Capture the cell that displays the provided text and extract its [x, y] central coordinate. 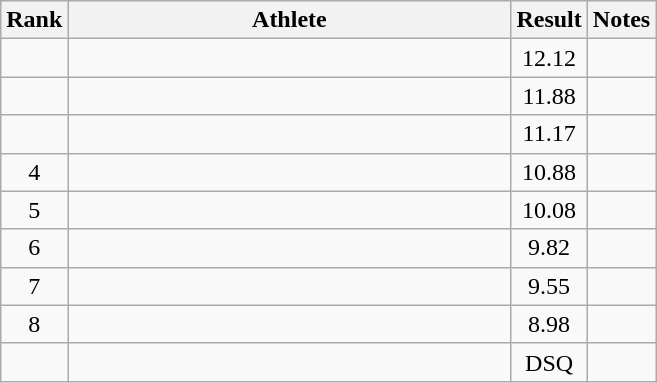
10.08 [549, 210]
9.82 [549, 248]
12.12 [549, 58]
10.88 [549, 172]
6 [34, 248]
Athlete [290, 20]
8.98 [549, 324]
8 [34, 324]
Result [549, 20]
4 [34, 172]
Rank [34, 20]
9.55 [549, 286]
5 [34, 210]
7 [34, 286]
Notes [621, 20]
11.88 [549, 96]
11.17 [549, 134]
DSQ [549, 362]
